Provide the (X, Y) coordinate of the cell's center where the given text is located.  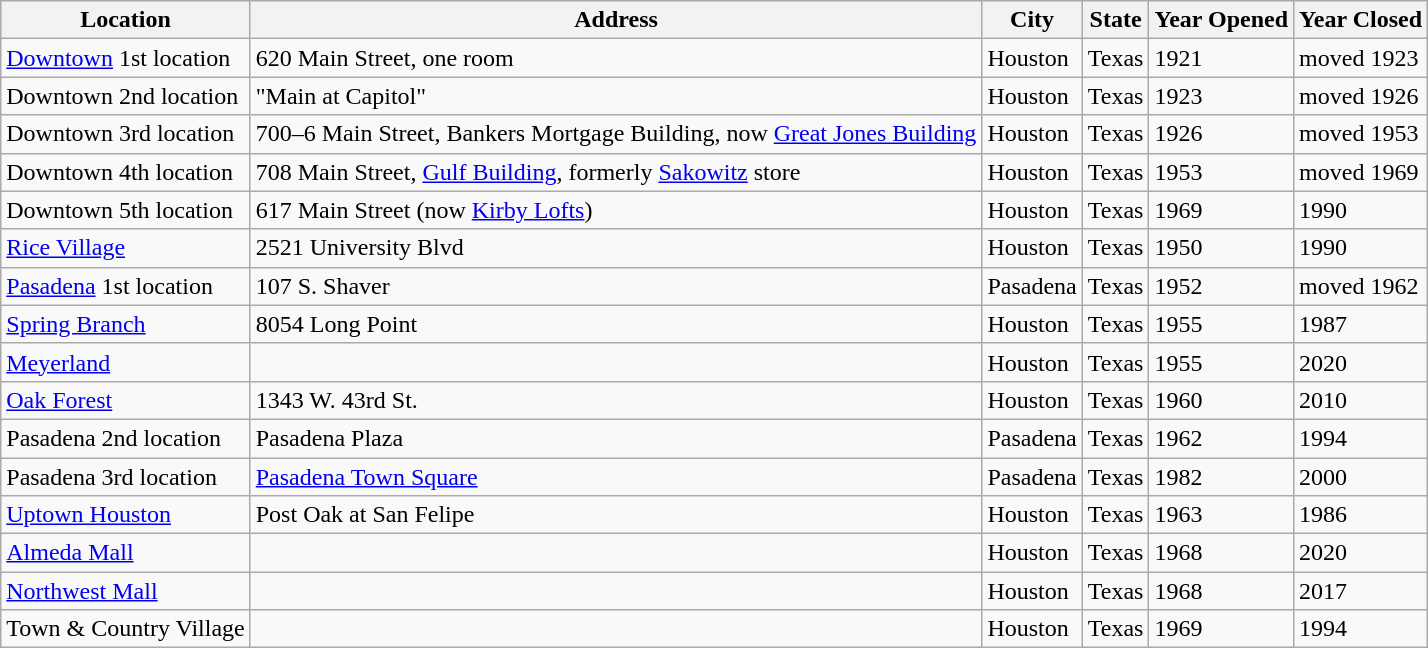
2017 (1361, 591)
107 S. Shaver (616, 286)
Downtown 4th location (126, 172)
1960 (1222, 400)
708 Main Street, Gulf Building, formerly Sakowitz store (616, 172)
Year Closed (1361, 20)
Location (126, 20)
Downtown 3rd location (126, 134)
1343 W. 43rd St. (616, 400)
1926 (1222, 134)
Pasadena Town Square (616, 477)
620 Main Street, one room (616, 58)
1963 (1222, 515)
Spring Branch (126, 324)
Downtown 5th location (126, 210)
617 Main Street (now Kirby Lofts) (616, 210)
Pasadena 2nd location (126, 438)
Downtown 2nd location (126, 96)
Town & Country Village (126, 629)
moved 1969 (1361, 172)
Rice Village (126, 248)
1921 (1222, 58)
Pasadena 3rd location (126, 477)
Downtown 1st location (126, 58)
Pasadena Plaza (616, 438)
Almeda Mall (126, 553)
Year Opened (1222, 20)
700–6 Main Street, Bankers Mortgage Building, now Great Jones Building (616, 134)
1982 (1222, 477)
Oak Forest (126, 400)
moved 1926 (1361, 96)
1953 (1222, 172)
2000 (1361, 477)
1962 (1222, 438)
Post Oak at San Felipe (616, 515)
Uptown Houston (126, 515)
2010 (1361, 400)
1923 (1222, 96)
2521 University Blvd (616, 248)
Pasadena 1st location (126, 286)
State (1116, 20)
Northwest Mall (126, 591)
moved 1953 (1361, 134)
1986 (1361, 515)
Meyerland (126, 362)
"Main at Capitol" (616, 96)
1952 (1222, 286)
City (1032, 20)
1987 (1361, 324)
1950 (1222, 248)
moved 1962 (1361, 286)
moved 1923 (1361, 58)
Address (616, 20)
8054 Long Point (616, 324)
